Locate the cell with the specified text and output its (x, y) center coordinate. 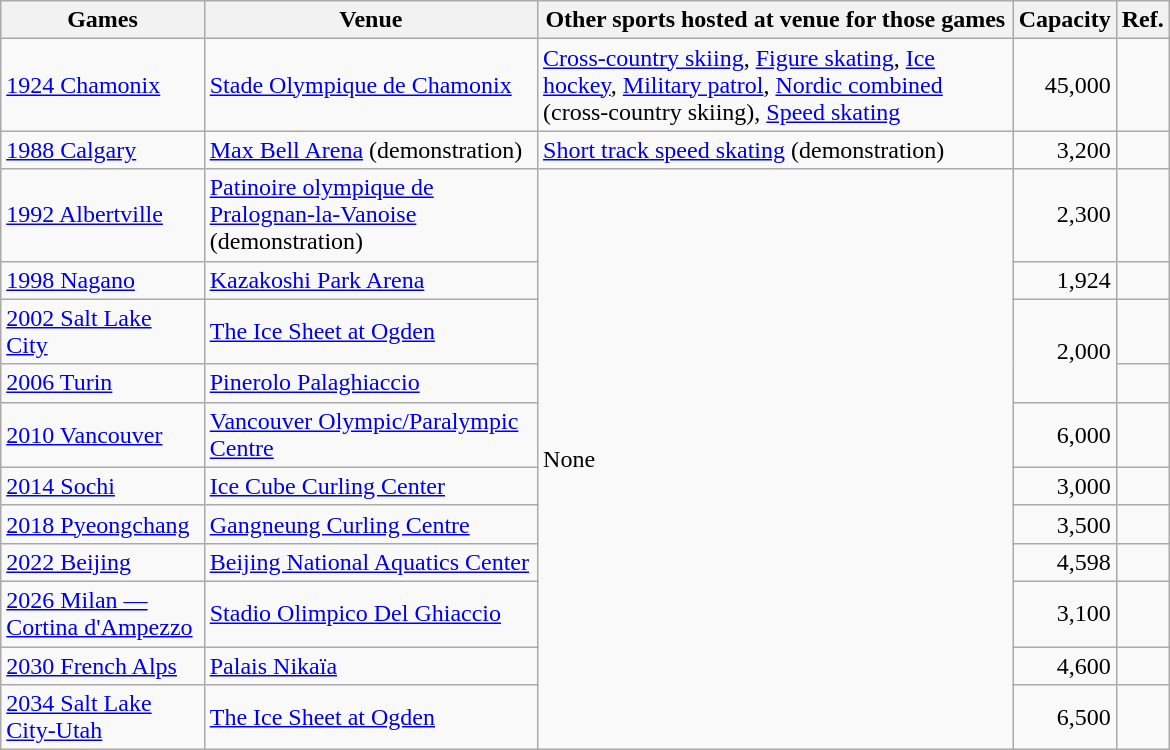
1988 Calgary (102, 150)
Venue (370, 20)
2030 French Alps (102, 665)
Stade Olympique de Chamonix (370, 85)
1924 Chamonix (102, 85)
Cross-country skiing, Figure skating, Ice hockey, Military patrol, Nordic combined (cross-country skiing), Speed skating (776, 85)
None (776, 460)
2034 Salt Lake City-Utah (102, 718)
2026 Milan — Cortina d'Ampezzo (102, 614)
2002 Salt Lake City (102, 332)
Patinoire olympique de Pralognan-la-Vanoise (demonstration) (370, 215)
Games (102, 20)
3,000 (1064, 486)
Max Bell Arena (demonstration) (370, 150)
3,500 (1064, 524)
1998 Nagano (102, 280)
2018 Pyeongchang (102, 524)
2022 Beijing (102, 562)
45,000 (1064, 85)
2,300 (1064, 215)
2010 Vancouver (102, 434)
4,598 (1064, 562)
Beijing National Aquatics Center (370, 562)
Kazakoshi Park Arena (370, 280)
Ice Cube Curling Center (370, 486)
Vancouver Olympic/Paralympic Centre (370, 434)
Pinerolo Palaghiaccio (370, 383)
Gangneung Curling Centre (370, 524)
1992 Albertville (102, 215)
Stadio Olimpico Del Ghiaccio (370, 614)
3,100 (1064, 614)
3,200 (1064, 150)
6,500 (1064, 718)
Short track speed skating (demonstration) (776, 150)
Palais Nikaïa (370, 665)
2014 Sochi (102, 486)
Other sports hosted at venue for those games (776, 20)
2006 Turin (102, 383)
4,600 (1064, 665)
2,000 (1064, 350)
1,924 (1064, 280)
Ref. (1142, 20)
Capacity (1064, 20)
6,000 (1064, 434)
